Return (X, Y) of the center of cell containing provided text 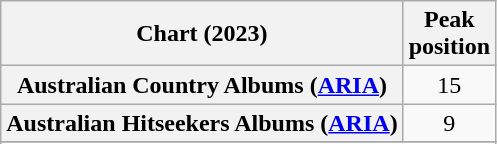
Peakposition (449, 34)
Australian Hitseekers Albums (ARIA) (202, 123)
9 (449, 123)
Australian Country Albums (ARIA) (202, 85)
15 (449, 85)
Chart (2023) (202, 34)
